Capture the cell that displays the provided text and extract its (x, y) central coordinate. 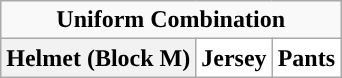
Uniform Combination (171, 20)
Pants (306, 58)
Jersey (234, 58)
Helmet (Block M) (98, 58)
